Extract the (X, Y) coordinate from the center of the cell holding the provided text.  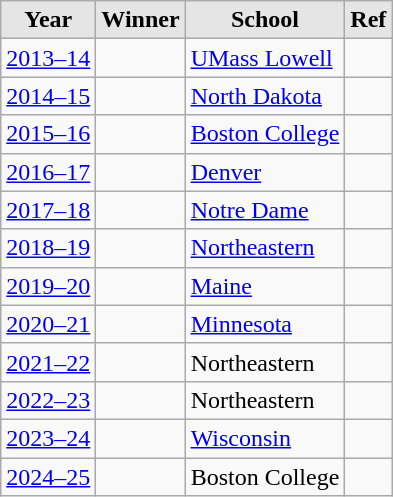
2019–20 (48, 286)
2022–23 (48, 400)
2016–17 (48, 172)
2017–18 (48, 210)
Ref (368, 20)
2020–21 (48, 324)
Notre Dame (265, 210)
2024–25 (48, 477)
2013–14 (48, 58)
2014–15 (48, 96)
Year (48, 20)
Maine (265, 286)
Minnesota (265, 324)
2015–16 (48, 134)
Wisconsin (265, 438)
2023–24 (48, 438)
2018–19 (48, 248)
Denver (265, 172)
2021–22 (48, 362)
UMass Lowell (265, 58)
School (265, 20)
North Dakota (265, 96)
Winner (140, 20)
